Return (X, Y) of the center of cell containing provided text 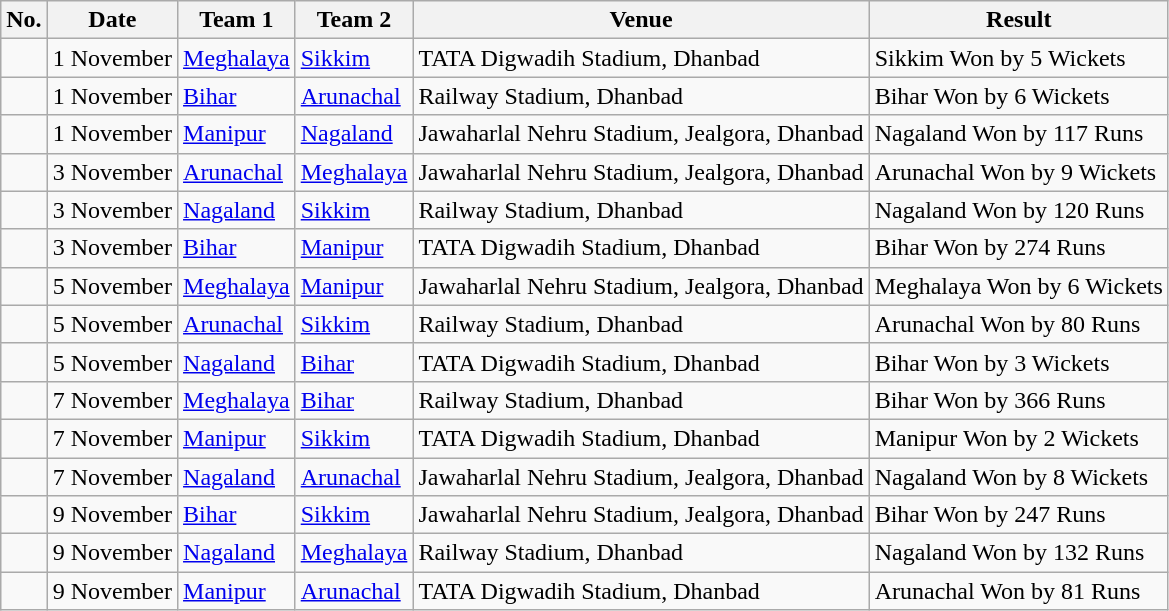
Meghalaya Won by 6 Wickets (1018, 286)
Bihar Won by 366 Runs (1018, 400)
Team 2 (354, 20)
Arunachal Won by 80 Runs (1018, 324)
Team 1 (237, 20)
Nagaland Won by 8 Wickets (1018, 477)
Venue (641, 20)
Manipur Won by 2 Wickets (1018, 438)
Result (1018, 20)
Bihar Won by 274 Runs (1018, 248)
No. (24, 20)
Nagaland Won by 132 Runs (1018, 553)
Nagaland Won by 117 Runs (1018, 134)
Bihar Won by 3 Wickets (1018, 362)
Arunachal Won by 81 Runs (1018, 591)
Bihar Won by 247 Runs (1018, 515)
Bihar Won by 6 Wickets (1018, 96)
Sikkim Won by 5 Wickets (1018, 58)
Date (112, 20)
Arunachal Won by 9 Wickets (1018, 172)
Nagaland Won by 120 Runs (1018, 210)
